Extract the [X, Y] coordinate from the center of the cell holding the provided text.  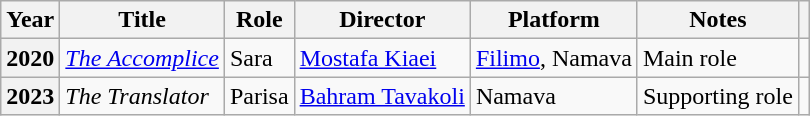
Bahram Tavakoli [382, 96]
2020 [30, 58]
Namava [554, 96]
Sara [259, 58]
Supporting role [718, 96]
Title [142, 20]
Year [30, 20]
2023 [30, 96]
The Translator [142, 96]
Filimo, Namava [554, 58]
Notes [718, 20]
Role [259, 20]
Parisa [259, 96]
The Accomplice [142, 58]
Platform [554, 20]
Director [382, 20]
Mostafa Kiaei [382, 58]
Main role [718, 58]
